Search for the cell housing the specified text and yield its (x, y) center coordinate. 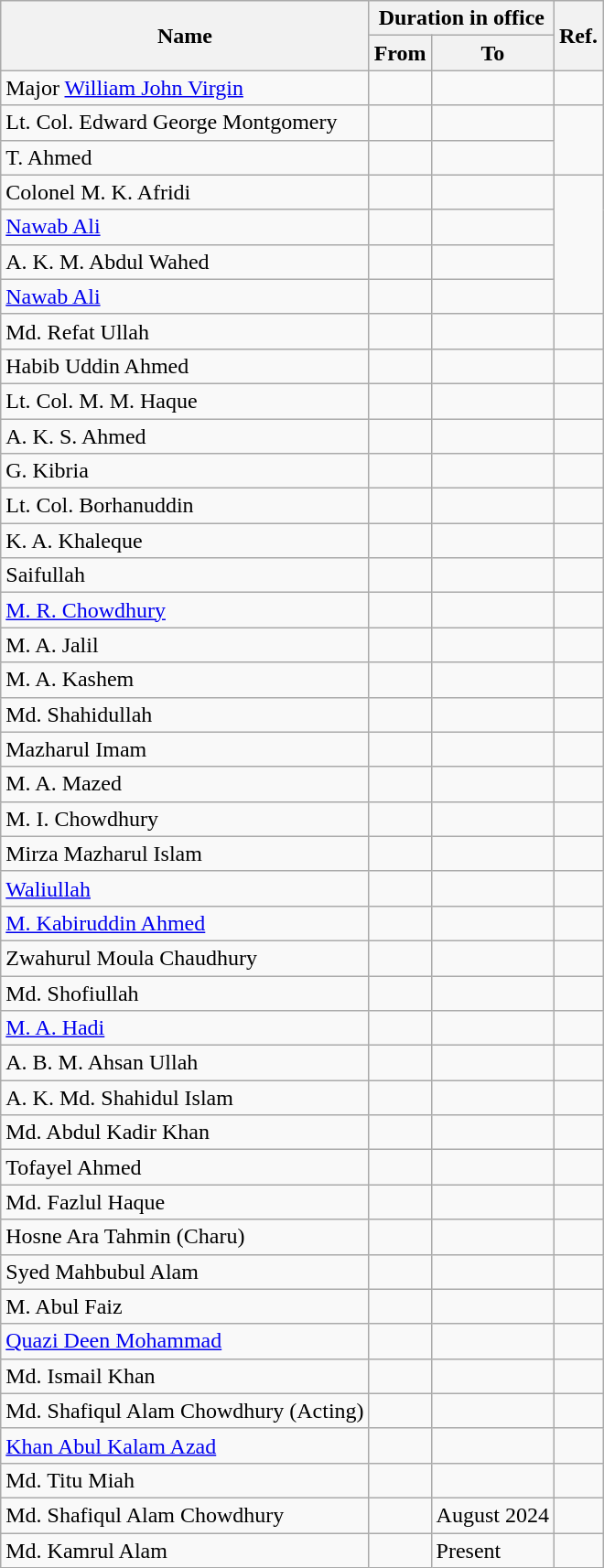
Major William John Virgin (185, 88)
Mirza Mazharul Islam (185, 854)
Lt. Col. M. M. Haque (185, 401)
K. A. Khaleque (185, 541)
Md. Fazlul Haque (185, 1202)
Habib Uddin Ahmed (185, 366)
Md. Shafiqul Alam Chowdhury (185, 1515)
Ref. (578, 36)
Md. Titu Miah (185, 1480)
Saifullah (185, 575)
To (492, 53)
Tofayel Ahmed (185, 1167)
Md. Refat Ullah (185, 331)
Md. Kamrul Alam (185, 1551)
August 2024 (492, 1515)
Md. Shahidullah (185, 714)
Name (185, 36)
M. A. Jalil (185, 645)
Waliullah (185, 888)
Duration in office (461, 18)
Md. Shafiqul Alam Chowdhury (Acting) (185, 1411)
Syed Mahbubul Alam (185, 1272)
Present (492, 1551)
G. Kibria (185, 471)
Mazharul Imam (185, 749)
Zwahurul Moula Chaudhury (185, 958)
Md. Shofiullah (185, 993)
Khan Abul Kalam Azad (185, 1445)
M. Abul Faiz (185, 1306)
Lt. Col. Edward George Montgomery (185, 123)
M. R. Chowdhury (185, 610)
A. K. S. Ahmed (185, 436)
A. B. M. Ahsan Ullah (185, 1063)
M. Kabiruddin Ahmed (185, 923)
Md. Abdul Kadir Khan (185, 1133)
Quazi Deen Mohammad (185, 1341)
Hosne Ara Tahmin (Charu) (185, 1237)
M. A. Mazed (185, 784)
T. Ahmed (185, 157)
Colonel M. K. Afridi (185, 192)
Md. Ismail Khan (185, 1376)
M. A. Hadi (185, 1028)
M. I. Chowdhury (185, 819)
From (400, 53)
A. K. M. Abdul Wahed (185, 262)
A. K. Md. Shahidul Islam (185, 1098)
Lt. Col. Borhanuddin (185, 506)
M. A. Kashem (185, 680)
